For the text-containing cell, return its midpoint in [X, Y] coordinate format. 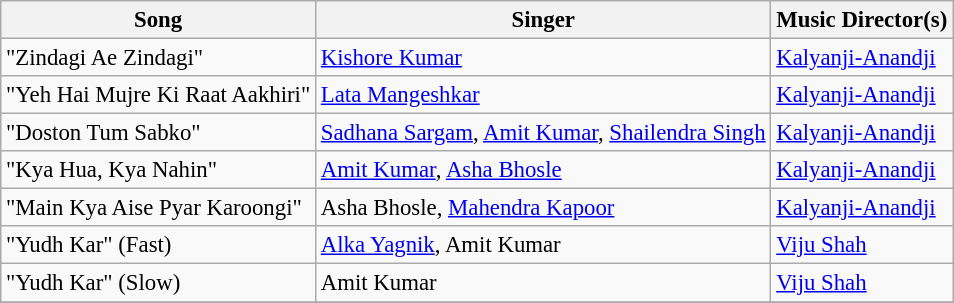
"Yudh Kar" (Slow) [158, 283]
"Yeh Hai Mujre Ki Raat Aakhiri" [158, 95]
Kishore Kumar [544, 58]
"Yudh Kar" (Fast) [158, 245]
Song [158, 20]
Sadhana Sargam, Amit Kumar, Shailendra Singh [544, 133]
Alka Yagnik, Amit Kumar [544, 245]
"Kya Hua, Kya Nahin" [158, 170]
Lata Mangeshkar [544, 95]
"Zindagi Ae Zindagi" [158, 58]
"Doston Tum Sabko" [158, 133]
"Main Kya Aise Pyar Karoongi" [158, 208]
Asha Bhosle, Mahendra Kapoor [544, 208]
Amit Kumar [544, 283]
Amit Kumar, Asha Bhosle [544, 170]
Singer [544, 20]
Music Director(s) [862, 20]
